Identify which cell holds the provided text, then report its (x, y) central coordinate. 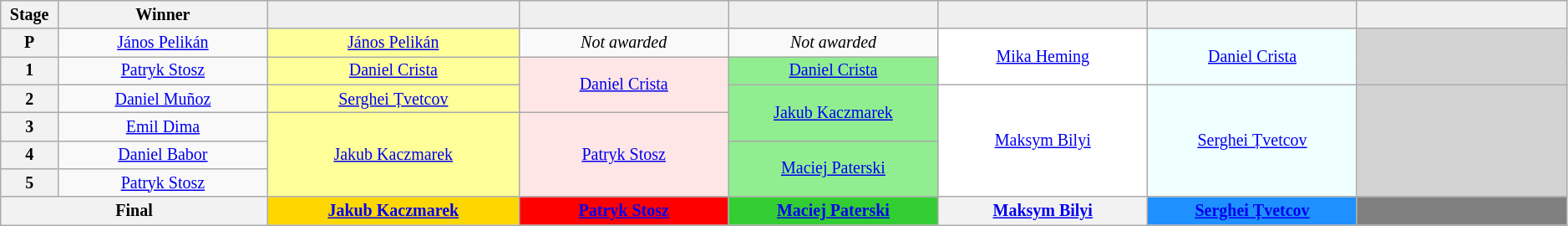
4 (30, 154)
Final (134, 211)
Emil Dima (164, 127)
Winner (164, 15)
3 (30, 127)
1 (30, 70)
5 (30, 182)
Daniel Muñoz (164, 99)
2 (30, 99)
Daniel Babor (164, 154)
Mika Heming (1043, 57)
Stage (30, 15)
P (30, 44)
